Pinpoint the cell where the given text exists, returning its [x, y] midpoint coordinate. 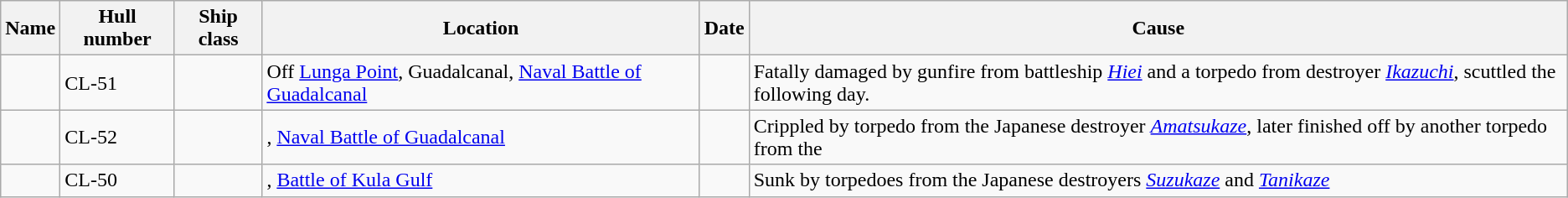
Crippled by torpedo from the Japanese destroyer Amatsukaze, later finished off by another torpedo from the [1158, 138]
Fatally damaged by gunfire from battleship Hiei and a torpedo from destroyer Ikazuchi, scuttled the following day. [1158, 82]
Cause [1158, 29]
Ship class [218, 29]
CL-52 [117, 138]
Name [30, 29]
Location [481, 29]
CL-51 [117, 82]
Date [724, 29]
CL-50 [117, 180]
, Naval Battle of Guadalcanal [481, 138]
, Battle of Kula Gulf [481, 180]
Sunk by torpedoes from the Japanese destroyers Suzukaze and Tanikaze [1158, 180]
Hull number [117, 29]
Off Lunga Point, Guadalcanal, Naval Battle of Guadalcanal [481, 82]
